Return [X, Y] of the center of cell containing provided text 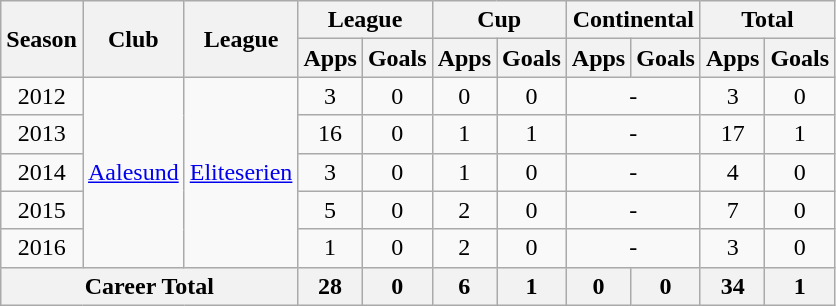
28 [330, 286]
Career Total [150, 286]
2016 [42, 248]
4 [732, 172]
6 [464, 286]
16 [330, 134]
2013 [42, 134]
2012 [42, 96]
Season [42, 39]
Continental [633, 20]
7 [732, 210]
34 [732, 286]
2014 [42, 172]
Total [767, 20]
2015 [42, 210]
Cup [499, 20]
Club [133, 39]
Eliteserien [241, 172]
5 [330, 210]
17 [732, 134]
Aalesund [133, 172]
